Find where the given text appears and provide that cell's center as [X, Y] coordinate. 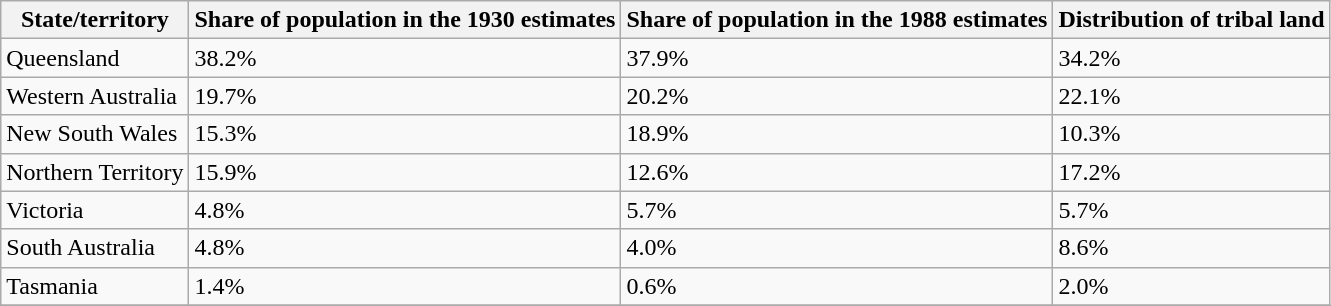
38.2% [405, 58]
22.1% [1192, 96]
South Australia [95, 248]
Northern Territory [95, 172]
15.9% [405, 172]
Tasmania [95, 286]
18.9% [837, 134]
Western Australia [95, 96]
Share of population in the 1930 estimates [405, 20]
4.0% [837, 248]
8.6% [1192, 248]
New South Wales [95, 134]
10.3% [1192, 134]
12.6% [837, 172]
2.0% [1192, 286]
19.7% [405, 96]
1.4% [405, 286]
20.2% [837, 96]
0.6% [837, 286]
State/territory [95, 20]
17.2% [1192, 172]
Share of population in the 1988 estimates [837, 20]
Queensland [95, 58]
Victoria [95, 210]
34.2% [1192, 58]
37.9% [837, 58]
Distribution of tribal land [1192, 20]
15.3% [405, 134]
